Provide the (X, Y) coordinate of the cell's center where the given text is located.  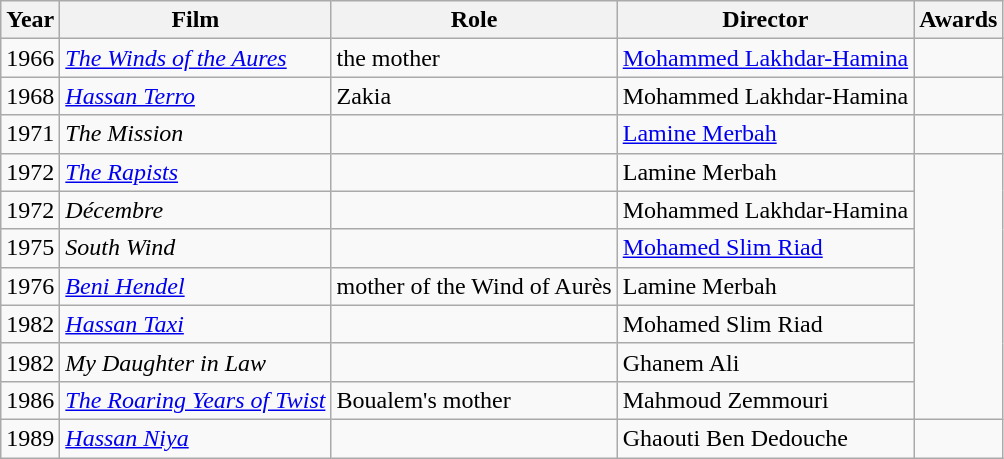
Beni Hendel (196, 286)
1971 (30, 134)
The Rapists (196, 172)
The Mission (196, 134)
the mother (474, 58)
1976 (30, 286)
Awards (958, 20)
South Wind (196, 248)
Ghaouti Ben Dedouche (765, 438)
1968 (30, 96)
The Roaring Years of Twist (196, 400)
Year (30, 20)
mother of the Wind of Aurès (474, 286)
1986 (30, 400)
Hassan Taxi (196, 324)
Hassan Niya (196, 438)
1989 (30, 438)
1975 (30, 248)
Boualem's mother (474, 400)
Zakia (474, 96)
The Winds of the Aures (196, 58)
Décembre (196, 210)
Mahmoud Zemmouri (765, 400)
Film (196, 20)
My Daughter in Law (196, 362)
Hassan Terro (196, 96)
Ghanem Ali (765, 362)
Director (765, 20)
1966 (30, 58)
Role (474, 20)
